Detect which cell encompasses the target text, then output its (X, Y) center coordinate. 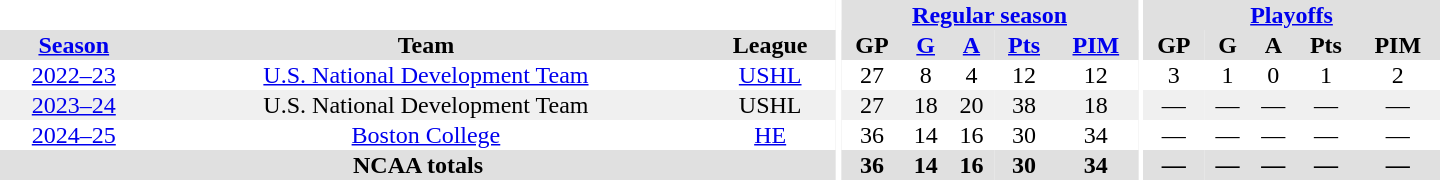
2 (1398, 75)
2023–24 (74, 105)
Team (426, 45)
2022–23 (74, 75)
League (770, 45)
Season (74, 45)
2024–25 (74, 135)
Playoffs (1292, 15)
3 (1174, 75)
8 (926, 75)
0 (1273, 75)
4 (972, 75)
HE (770, 135)
20 (972, 105)
NCAA totals (418, 165)
Regular season (990, 15)
38 (1024, 105)
Boston College (426, 135)
